Output the [X, Y] coordinate of the center of the cell containing the given text.  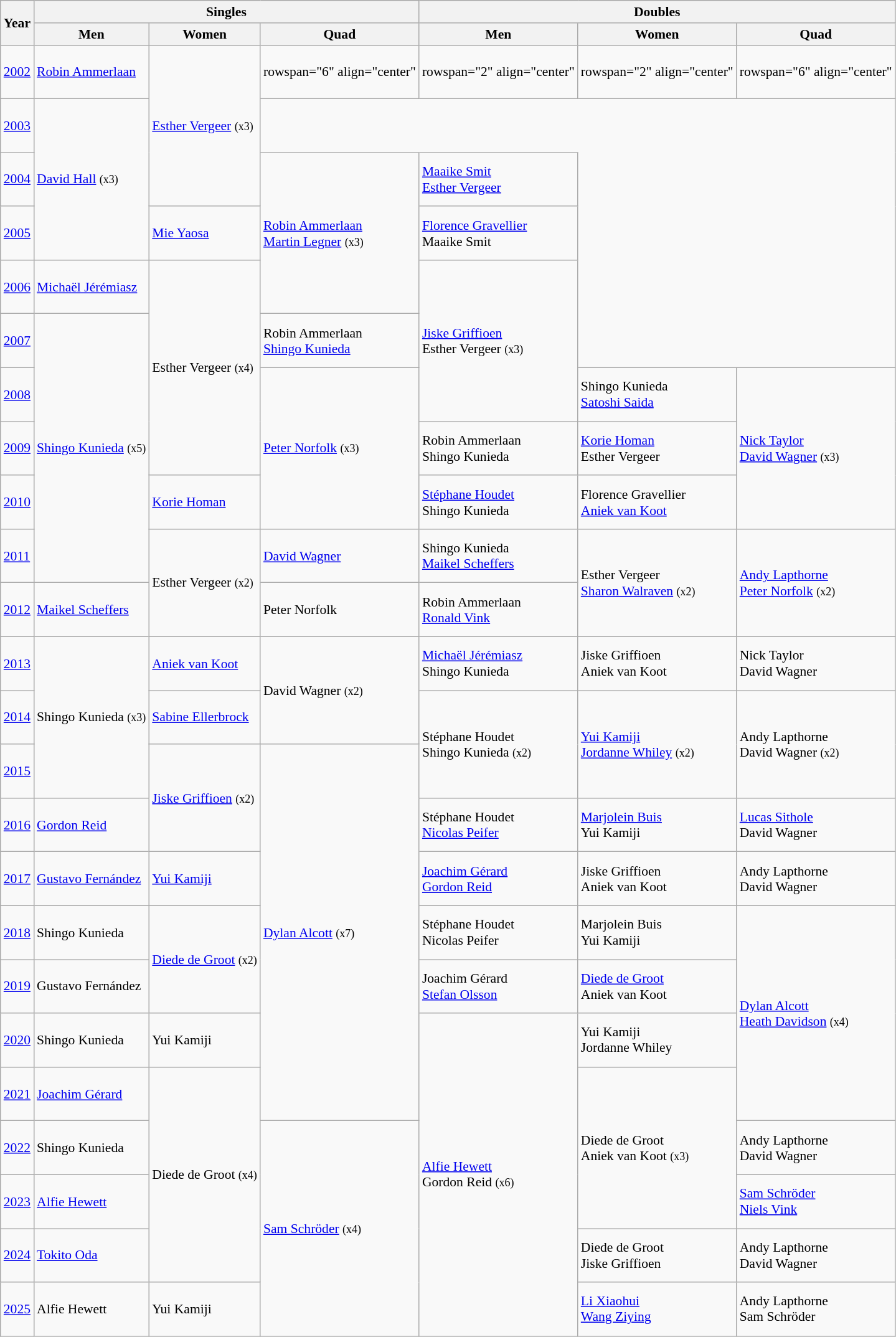
Michaël Jérémiasz Shingo Kunieda [498, 664]
Diede de Groot Aniek van Koot (x3) [658, 1148]
Diede de Groot Jiske Griffioen [658, 1255]
Nick Taylor David Wagner (x3) [816, 448]
Shingo Kunieda Maikel Scheffers [498, 556]
2006 [17, 287]
Diede de Groot (x4) [204, 1175]
2024 [17, 1255]
2004 [17, 179]
Andy Lapthorne David Wagner (x2) [816, 745]
Maaike Smit Esther Vergeer [498, 179]
2014 [17, 717]
2010 [17, 503]
2018 [17, 933]
Mie Yaosa [204, 234]
Alfie Hewett Gordon Reid (x6) [498, 1174]
2008 [17, 395]
Esther Vergeer (x2) [204, 583]
Dylan Alcott (x7) [340, 933]
Stéphane Houdet Shingo Kunieda (x2) [498, 745]
2012 [17, 610]
Year [17, 22]
2003 [17, 126]
Doubles [658, 12]
Nick Taylor David Wagner [816, 664]
Maikel Scheffers [91, 610]
Korie Homan Esther Vergeer [658, 448]
Jiske Griffioen (x2) [204, 798]
Yui Kamiji Jordanne Whiley (x2) [658, 745]
Peter Norfolk [340, 610]
2019 [17, 986]
2021 [17, 1094]
Sabine Ellerbrock [204, 717]
Shingo Kunieda Satoshi Saida [658, 395]
Esther Vergeer Sharon Walraven (x2) [658, 583]
2020 [17, 1040]
2016 [17, 825]
Tokito Oda [91, 1255]
Shingo Kunieda (x3) [91, 717]
Sam Schröder (x4) [340, 1229]
2005 [17, 234]
Sam Schröder Niels Vink [816, 1202]
Gordon Reid [91, 825]
Singles [227, 12]
2017 [17, 879]
David Wagner [340, 556]
2013 [17, 664]
Li Xiaohui Wang Ziying [658, 1309]
2011 [17, 556]
Shingo Kunieda (x5) [91, 448]
2022 [17, 1148]
2009 [17, 448]
Lucas Sithole David Wagner [816, 825]
Andy Lapthorne Peter Norfolk (x2) [816, 583]
Robin Ammerlaan Ronald Vink [498, 610]
Peter Norfolk (x3) [340, 448]
2015 [17, 771]
David Hall (x3) [91, 179]
Korie Homan [204, 503]
2002 [17, 72]
Joachim Gérard [91, 1094]
Michaël Jérémiasz [91, 287]
Esther Vergeer (x4) [204, 368]
2025 [17, 1309]
Aniek van Koot [204, 664]
Joachim Gérard Gordon Reid [498, 879]
Andy Lapthorne Sam Schröder [816, 1309]
2023 [17, 1202]
Joachim Gérard Stefan Olsson [498, 986]
2007 [17, 341]
Stéphane Houdet Shingo Kunieda [498, 503]
Yui Kamiji Jordanne Whiley [658, 1040]
Dylan Alcott Heath Davidson (x4) [816, 1014]
Esther Vergeer (x3) [204, 126]
Jiske Griffioen Esther Vergeer (x3) [498, 341]
Diede de Groot (x2) [204, 960]
Florence Gravellier Aniek van Koot [658, 503]
Florence Gravellier Maaike Smit [498, 234]
Diede de Groot Aniek van Koot [658, 986]
Robin Ammerlaan [91, 72]
David Wagner (x2) [340, 691]
Robin Ammerlaan Martin Legner (x3) [340, 233]
